Detect which cell encompasses the target text, then output its (x, y) center coordinate. 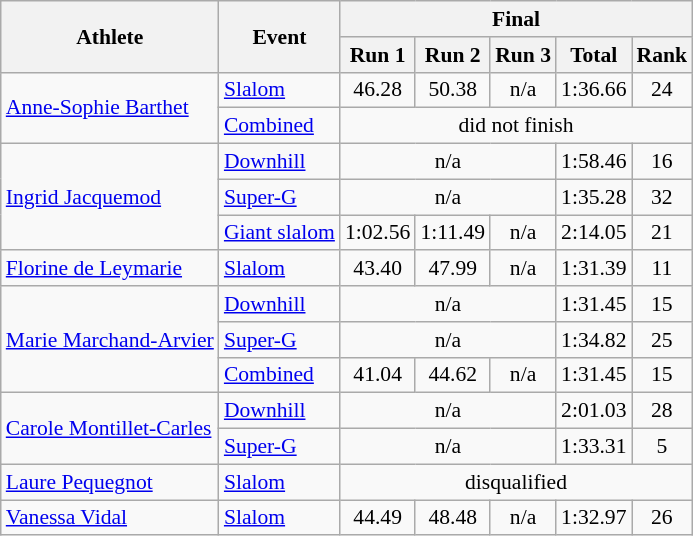
Marie Marchand-Arvier (110, 340)
46.28 (378, 90)
24 (662, 90)
50.38 (452, 90)
44.49 (378, 518)
1:34.82 (594, 340)
5 (662, 447)
Anne-Sophie Barthet (110, 108)
21 (662, 233)
41.04 (378, 375)
Athlete (110, 36)
25 (662, 340)
48.48 (452, 518)
Final (516, 19)
Carole Montillet-Carles (110, 428)
Vanessa Vidal (110, 518)
11 (662, 269)
1:58.46 (594, 162)
16 (662, 162)
Ingrid Jacquemod (110, 198)
Total (594, 55)
1:32.97 (594, 518)
44.62 (452, 375)
1:35.28 (594, 197)
Florine de Leymarie (110, 269)
1:02.56 (378, 233)
did not finish (516, 126)
43.40 (378, 269)
32 (662, 197)
Laure Pequegnot (110, 482)
Giant slalom (280, 233)
26 (662, 518)
1:11.49 (452, 233)
Run 3 (523, 55)
Run 2 (452, 55)
28 (662, 411)
Event (280, 36)
1:36.66 (594, 90)
47.99 (452, 269)
Run 1 (378, 55)
1:33.31 (594, 447)
2:14.05 (594, 233)
1:31.39 (594, 269)
Rank (662, 55)
2:01.03 (594, 411)
disqualified (516, 482)
